Identify which cell holds the provided text, then report its [X, Y] central coordinate. 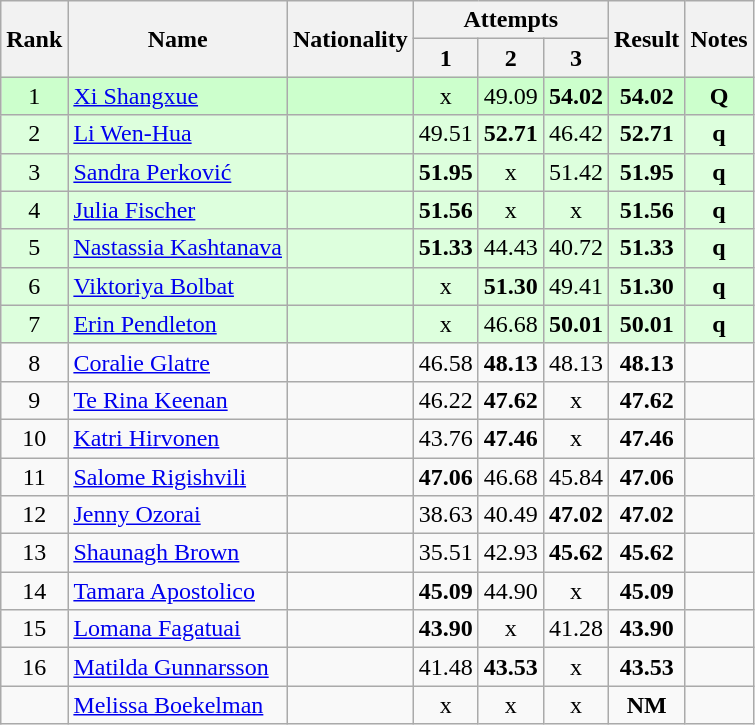
Name [178, 39]
Julia Fischer [178, 210]
Jenny Ozorai [178, 515]
Notes [719, 39]
49.51 [446, 134]
Li Wen-Hua [178, 134]
46.42 [576, 134]
NM [646, 705]
40.49 [510, 515]
15 [34, 629]
Coralie Glatre [178, 362]
6 [34, 286]
38.63 [446, 515]
Sandra Perković [178, 172]
41.28 [576, 629]
46.58 [446, 362]
7 [34, 324]
46.22 [446, 400]
Xi Shangxue [178, 96]
5 [34, 248]
10 [34, 438]
Nastassia Kashtanava [178, 248]
Q [719, 96]
Te Rina Keenan [178, 400]
Shaunagh Brown [178, 553]
43.76 [446, 438]
41.48 [446, 667]
Result [646, 39]
44.90 [510, 591]
Katri Hirvonen [178, 438]
49.41 [576, 286]
35.51 [446, 553]
49.09 [510, 96]
11 [34, 477]
Viktoriya Bolbat [178, 286]
14 [34, 591]
45.84 [576, 477]
Matilda Gunnarsson [178, 667]
13 [34, 553]
16 [34, 667]
4 [34, 210]
12 [34, 515]
44.43 [510, 248]
Erin Pendleton [178, 324]
51.42 [576, 172]
Melissa Boekelman [178, 705]
42.93 [510, 553]
Salome Rigishvili [178, 477]
Lomana Fagatuai [178, 629]
9 [34, 400]
Nationality [351, 39]
Rank [34, 39]
40.72 [576, 248]
Tamara Apostolico [178, 591]
8 [34, 362]
Attempts [510, 20]
